Provide the (x, y) coordinate of the cell's center where the given text is located.  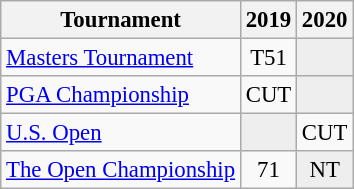
T51 (268, 58)
2020 (325, 20)
PGA Championship (121, 95)
Masters Tournament (121, 58)
The Open Championship (121, 170)
2019 (268, 20)
71 (268, 170)
Tournament (121, 20)
U.S. Open (121, 133)
NT (325, 170)
